Identify which cell holds the provided text, then report its (X, Y) central coordinate. 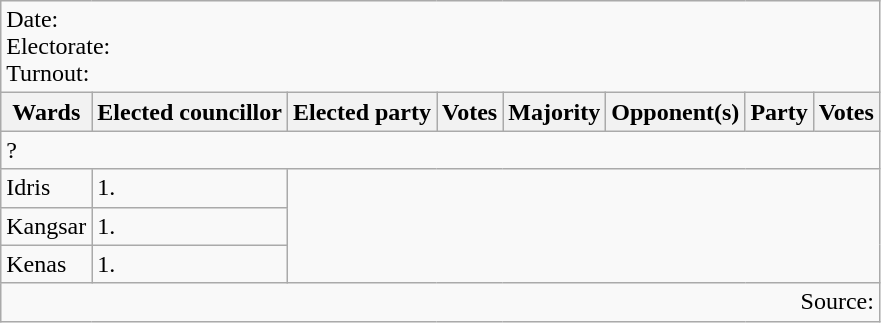
Kangsar (46, 226)
? (440, 150)
Elected councillor (190, 112)
Party (779, 112)
Wards (46, 112)
Majority (554, 112)
Source: (440, 302)
Opponent(s) (676, 112)
Elected party (362, 112)
Kenas (46, 264)
Idris (46, 188)
Date: Electorate: Turnout: (440, 47)
